For the text-containing cell, return its midpoint in (X, Y) coordinate format. 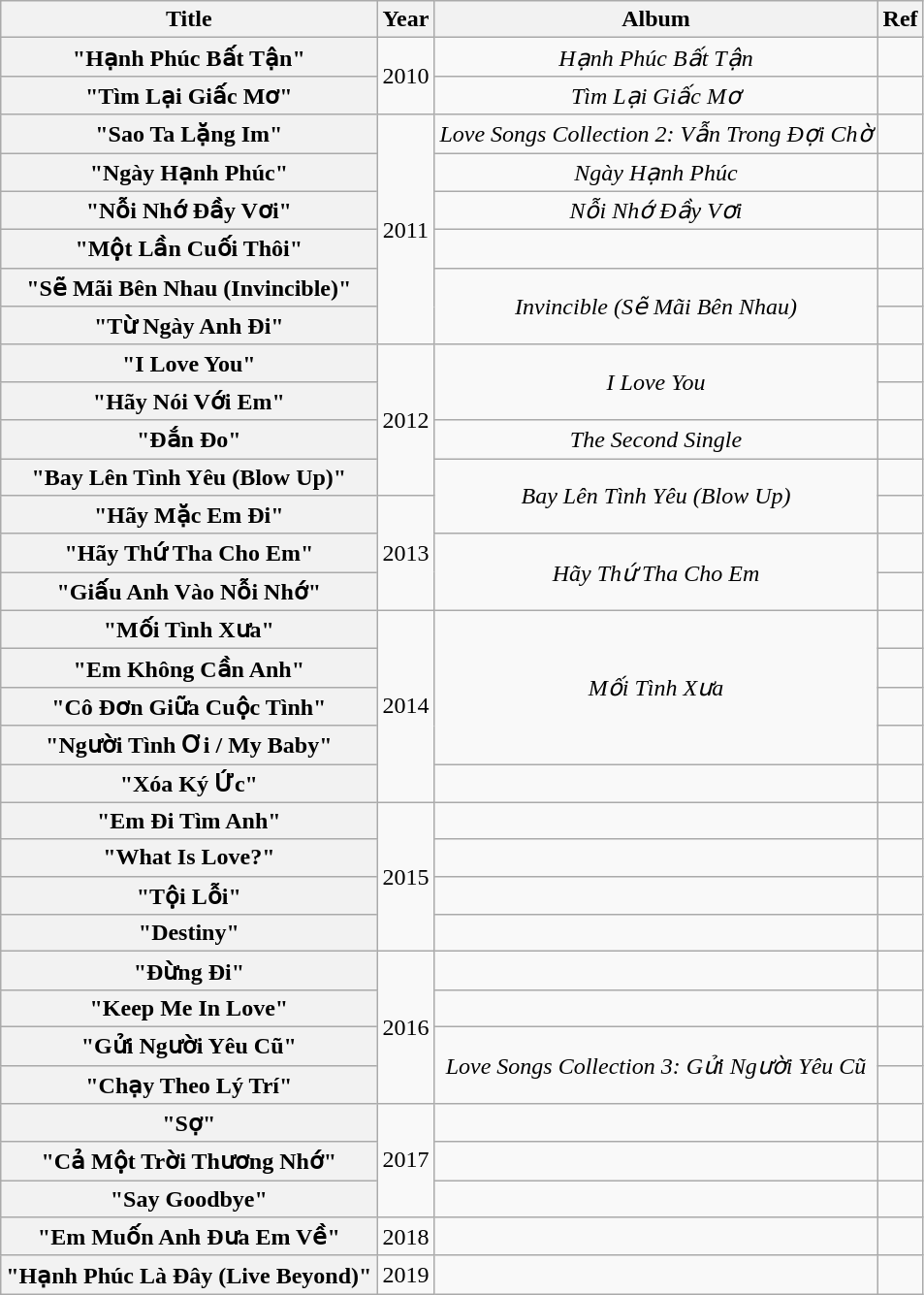
"Sao Ta Lặng Im" (189, 134)
Mối Tình Xưa (655, 687)
2018 (405, 1237)
"Hãy Mặc Em Đi" (189, 515)
"Hãy Thứ Tha Cho Em" (189, 553)
"Em Không Cần Anh" (189, 668)
"Keep Me In Love" (189, 1008)
"Hạnh Phúc Là Đây (Live Beyond)" (189, 1275)
"Đừng Đi" (189, 971)
"Gửi Người Yêu Cũ" (189, 1046)
"Từ Ngày Anh Đi" (189, 326)
"Say Goodbye" (189, 1199)
2019 (405, 1275)
2016 (405, 1028)
"Một Lần Cuối Thôi" (189, 249)
Love Songs Collection 3: Gửi Người Yêu Cũ (655, 1065)
Ref (900, 19)
Hãy Thứ Tha Cho Em (655, 572)
"Tội Lỗi" (189, 895)
"Mối Tình Xưa" (189, 630)
"Người Tình Ơi / My Baby" (189, 745)
Year (405, 19)
Album (655, 19)
"Xóa Ký Ức" (189, 784)
"Đắn Đo" (189, 439)
Title (189, 19)
"I Love You" (189, 363)
"Ngày Hạnh Phúc" (189, 173)
Nỗi Nhớ Đầy Vơi (655, 210)
Love Songs Collection 2: Vẫn Trong Đợi Chờ (655, 134)
The Second Single (655, 439)
2013 (405, 553)
"What Is Love?" (189, 858)
Hạnh Phúc Bất Tận (655, 57)
"Tìm Lại Giấc Mơ" (189, 95)
2010 (405, 76)
"Cả Một Trời Thương Nhớ" (189, 1161)
"Bay Lên Tình Yêu (Blow Up)" (189, 476)
I Love You (655, 382)
"Hãy Nói Với Em" (189, 401)
"Hạnh Phúc Bất Tận" (189, 57)
"Giấu Anh Vào Nỗi Nhớ" (189, 592)
"Cô Đơn Giữa Cuộc Tình" (189, 706)
2014 (405, 706)
Ngày Hạnh Phúc (655, 173)
Tìm Lại Giấc Mơ (655, 95)
"Chạy Theo Lý Trí" (189, 1085)
"Destiny" (189, 933)
"Em Đi Tìm Anh" (189, 821)
"Em Muốn Anh Đưa Em Về" (189, 1237)
"Sẽ Mãi Bên Nhau (Invincible)" (189, 287)
2015 (405, 877)
Invincible (Sẽ Mãi Bên Nhau) (655, 307)
"Nỗi Nhớ Đầy Vơi" (189, 210)
"Sợ" (189, 1123)
2012 (405, 419)
2011 (405, 229)
2017 (405, 1160)
Bay Lên Tình Yêu (Blow Up) (655, 496)
